Find where the given text appears and provide that cell's center as (X, Y) coordinate. 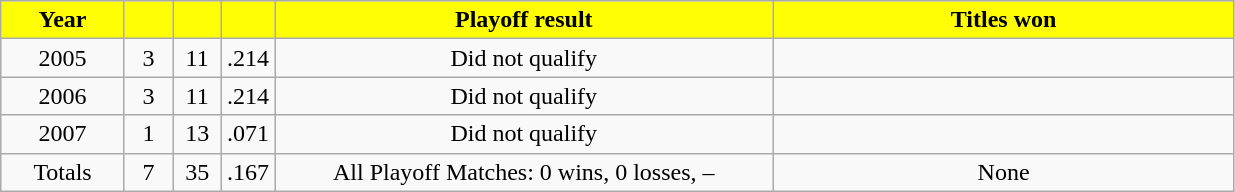
Titles won (1004, 20)
2007 (63, 134)
.071 (248, 134)
2006 (63, 96)
None (1004, 172)
All Playoff Matches: 0 wins, 0 losses, – (524, 172)
13 (198, 134)
Year (63, 20)
2005 (63, 58)
.167 (248, 172)
35 (198, 172)
Playoff result (524, 20)
7 (148, 172)
1 (148, 134)
Totals (63, 172)
